From the cell containing the given text, extract its center point as [X, Y] coordinate. 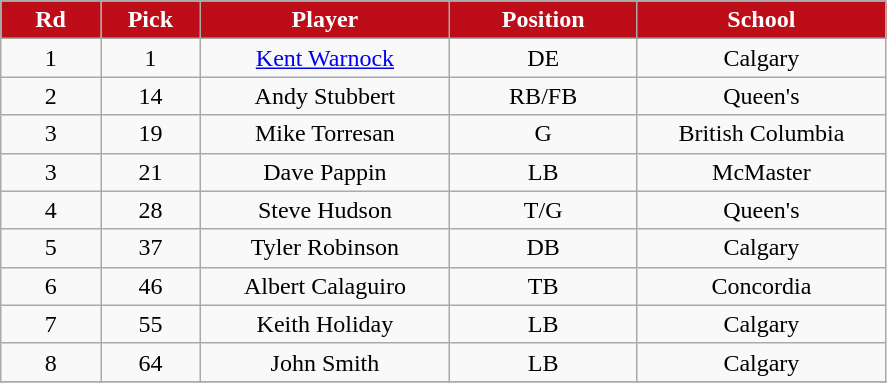
Andy Stubbert [324, 96]
4 [51, 210]
7 [51, 324]
Pick [150, 20]
DE [544, 58]
21 [150, 172]
19 [150, 134]
School [762, 20]
8 [51, 362]
14 [150, 96]
Kent Warnock [324, 58]
John Smith [324, 362]
28 [150, 210]
6 [51, 286]
RB/FB [544, 96]
T/G [544, 210]
Steve Hudson [324, 210]
Mike Torresan [324, 134]
Concordia [762, 286]
Rd [51, 20]
55 [150, 324]
G [544, 134]
37 [150, 248]
DB [544, 248]
TB [544, 286]
Tyler Robinson [324, 248]
64 [150, 362]
Position [544, 20]
British Columbia [762, 134]
Dave Pappin [324, 172]
Albert Calaguiro [324, 286]
McMaster [762, 172]
Keith Holiday [324, 324]
2 [51, 96]
5 [51, 248]
46 [150, 286]
Player [324, 20]
